Capture the cell that displays the provided text and extract its (x, y) central coordinate. 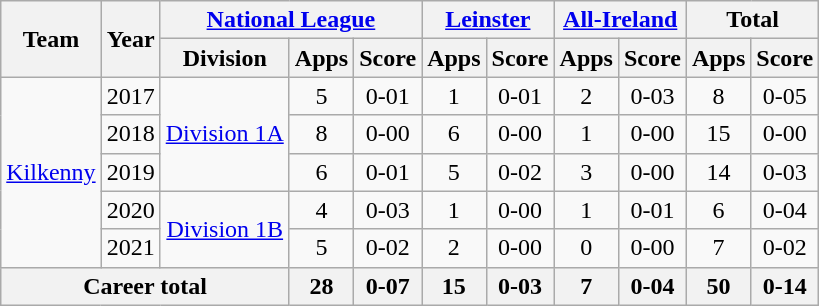
Team (51, 39)
Career total (146, 286)
Division 1A (224, 134)
2019 (130, 172)
National League (290, 20)
Year (130, 39)
Leinster (488, 20)
0-07 (388, 286)
50 (718, 286)
14 (718, 172)
3 (586, 172)
28 (321, 286)
2017 (130, 96)
0 (586, 248)
Division (224, 58)
4 (321, 210)
Kilkenny (51, 172)
All-Ireland (620, 20)
Total (752, 20)
2021 (130, 248)
2020 (130, 210)
Division 1B (224, 229)
0-14 (785, 286)
2018 (130, 134)
0-05 (785, 96)
